Find where the given text appears and provide that cell's center as (X, Y) coordinate. 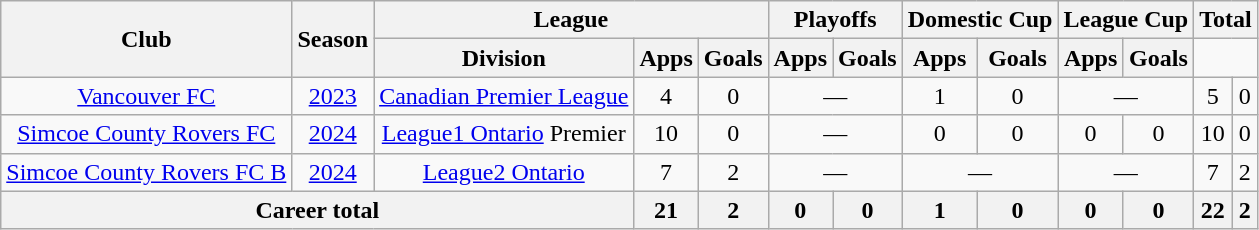
Domestic Cup (980, 20)
Club (146, 39)
5 (1213, 96)
Playoffs (835, 20)
Total (1226, 20)
League2 Ontario (504, 172)
22 (1213, 210)
4 (666, 96)
League1 Ontario Premier (504, 134)
Simcoe County Rovers FC (146, 134)
League (571, 20)
Career total (318, 210)
Season (333, 39)
Vancouver FC (146, 96)
21 (666, 210)
League Cup (1126, 20)
2023 (333, 96)
Canadian Premier League (504, 96)
Division (504, 58)
Simcoe County Rovers FC B (146, 172)
